From the cell containing the given text, extract its center point as (x, y) coordinate. 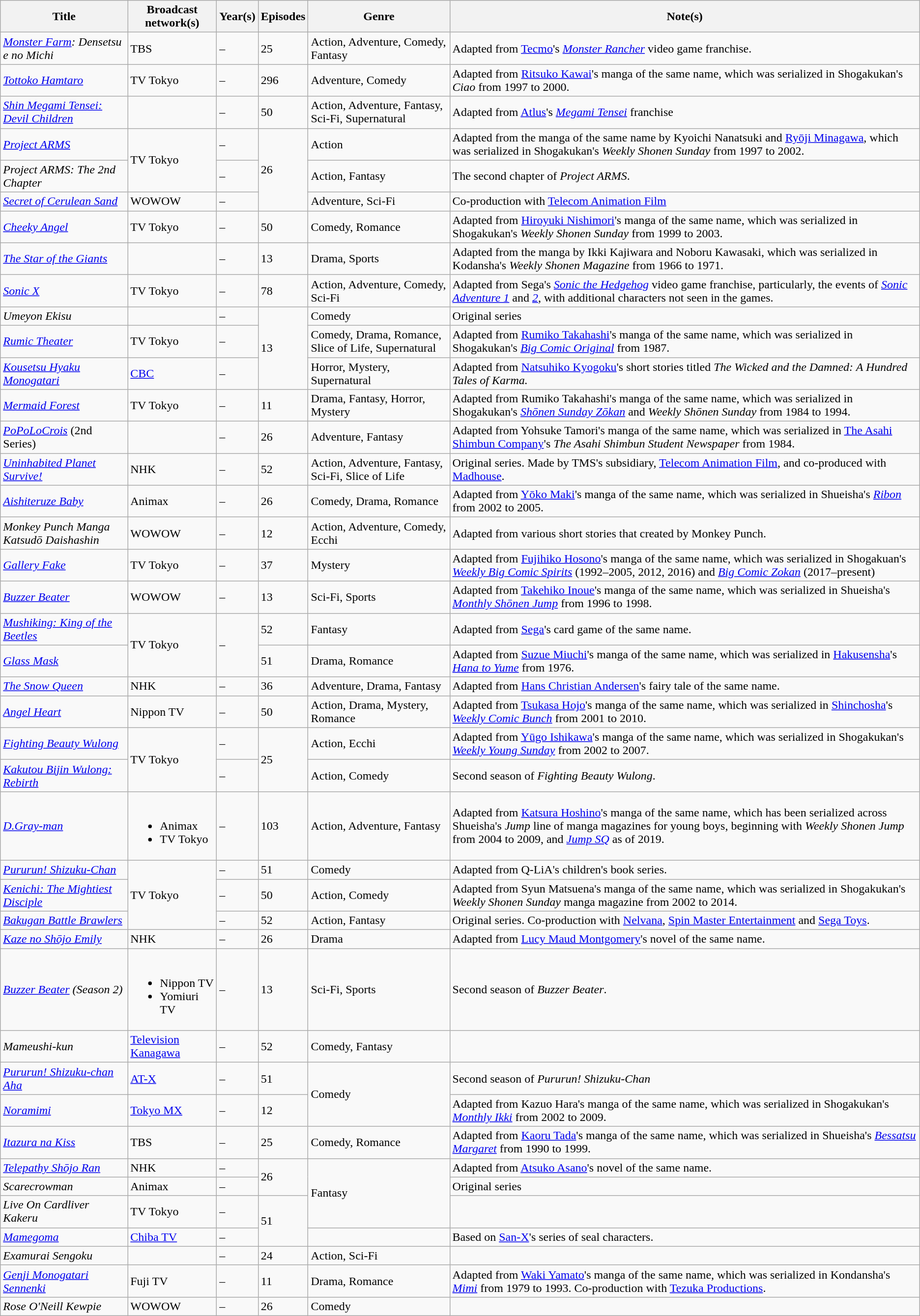
Adapted from Tecmo's Monster Rancher video game franchise. (685, 48)
The Snow Queen (64, 686)
36 (283, 686)
Drama (379, 939)
Angel Heart (64, 711)
Adapted from Ritsuko Kawai's manga of the same name, which was serialized in Shogakukan's Ciao from 1997 to 2000. (685, 81)
78 (283, 291)
AnimaxTV Tokyo (172, 826)
Project ARMS (64, 144)
Second season of Pururun! Shizuku-Chan (685, 1079)
Mushiking: King of the Beetles (64, 629)
Project ARMS: The 2nd Chapter (64, 176)
Second season of Fighting Beauty Wulong. (685, 775)
Year(s) (237, 17)
Action, Adventure, Comedy, Fantasy (379, 48)
Umeyon Ekisu (64, 316)
Adapted from Tsukasa Hojo's manga of the same name, which was serialized in Shinchosha's Weekly Comic Bunch from 2001 to 2010. (685, 711)
Adapted from Hiroyuki Nishimori's manga of the same name, which was serialized in Shogakukan's Weekly Shonen Sunday from 1999 to 2003. (685, 227)
Kaze no Shōjo Emily (64, 939)
Comedy, Drama, Romance (379, 501)
Adapted from Yōko Maki's manga of the same name, which was serialized in Shueisha's Ribon from 2002 to 2005. (685, 501)
Nippon TV (172, 711)
Drama, Sports (379, 258)
Adapted from Kazuo Hara's manga of the same name, which was serialized in Shogakukan's Monthly Ikki from 2002 to 2009. (685, 1110)
Action, Adventure, Comedy, Sci-Fi (379, 291)
Nippon TVYomiuri TV (172, 989)
Action (379, 144)
Based on San-X's series of seal characters. (685, 1237)
Shin Megami Tensei: Devil Children (64, 112)
Drama, Fantasy, Horror, Mystery (379, 406)
Adapted from Atsuko Asano's novel of the same name. (685, 1168)
Itazura na Kiss (64, 1143)
Co-production with Telecom Animation Film (685, 201)
Adventure, Comedy (379, 81)
24 (283, 1256)
Horror, Mystery, Supernatural (379, 373)
Uninhabited Planet Survive! (64, 470)
Adapted from Suzue Miuchi's manga of the same name, which was serialized in Hakusensha's Hana to Yume from 1976. (685, 661)
The second chapter of Project ARMS. (685, 176)
Adapted from Sega's card game of the same name. (685, 629)
Glass Mask (64, 661)
Action, Adventure, Comedy, Ecchi (379, 533)
Adapted from Takehiko Inoue's manga of the same name, which was serialized in Shueisha's Monthly Shōnen Jump from 1996 to 1998. (685, 597)
Adapted from Rumiko Takahashi's manga of the same name, which was serialized in Shogakukan's Big Comic Original from 1987. (685, 341)
Action, Adventure, Fantasy, Sci-Fi, Supernatural (379, 112)
Sonic X (64, 291)
Adapted from Syun Matsuena's manga of the same name, which was serialized in Shogakukan's Weekly Shonen Sunday manga magazine from 2002 to 2014. (685, 895)
Television Kanagawa (172, 1046)
103 (283, 826)
Cheeky Angel (64, 227)
Live On Cardliver Kakeru (64, 1211)
Genre (379, 17)
Monkey Punch Manga Katsudō Daishashin (64, 533)
Original series. Co-production with Nelvana, Spin Master Entertainment and Sega Toys. (685, 921)
37 (283, 565)
Pururun! Shizuku-Chan (64, 869)
D.Gray-man (64, 826)
Bakugan Battle Brawlers (64, 921)
Rumic Theater (64, 341)
Title (64, 17)
Original series. Made by TMS's subsidiary, Telecom Animation Film, and co-produced with Madhouse. (685, 470)
Adapted from Hans Christian Andersen's fairy tale of the same name. (685, 686)
Mamegoma (64, 1237)
Broadcast network(s) (172, 17)
The Star of the Giants (64, 258)
Comedy, Fantasy (379, 1046)
Examurai Sengoku (64, 1256)
Adapted from Yūgo Ishikawa's manga of the same name, which was serialized in Shogakukan's Weekly Young Sunday from 2002 to 2007. (685, 744)
Noramimi (64, 1110)
Action, Drama, Mystery, Romance (379, 711)
Adapted from Kaoru Tada's manga of the same name, which was serialized in Shueisha's Bessatsu Margaret from 1990 to 1999. (685, 1143)
Aishiteruze Baby (64, 501)
Comedy, Drama, Romance, Slice of Life, Supernatural (379, 341)
Fighting Beauty Wulong (64, 744)
Action, Adventure, Fantasy (379, 826)
Kousetsu Hyaku Monogatari (64, 373)
Adapted from Natsuhiko Kyogoku's short stories titled The Wicked and the Damned: A Hundred Tales of Karma. (685, 373)
Monster Farm: Densetsu e no Michi (64, 48)
Chiba TV (172, 1237)
PoPoLoCrois (2nd Series) (64, 437)
CBC (172, 373)
Buzzer Beater (64, 597)
Tottoko Hamtaro (64, 81)
AT-X (172, 1079)
Tokyo MX (172, 1110)
Telepathy Shōjo Ran (64, 1168)
Adapted from Atlus's Megami Tensei franchise (685, 112)
Secret of Cerulean Sand (64, 201)
Buzzer Beater (Season 2) (64, 989)
Gallery Fake (64, 565)
Episodes (283, 17)
Mystery (379, 565)
Action, Ecchi (379, 744)
Adapted from Waki Yamato's manga of the same name, which was serialized in Kondansha's Mimi from 1979 to 1993. Co-production with Tezuka Productions. (685, 1281)
Action, Sci-Fi (379, 1256)
Adapted from Lucy Maud Montgomery's novel of the same name. (685, 939)
Kenichi: The Mightiest Disciple (64, 895)
Adventure, Sci-Fi (379, 201)
Adapted from various short stories that created by Monkey Punch. (685, 533)
Rose O'Neill Kewpie (64, 1306)
Action, Adventure, Fantasy, Sci-Fi, Slice of Life (379, 470)
Pururun! Shizuku-chan Aha (64, 1079)
Genji Monogatari Sennenki (64, 1281)
Mermaid Forest (64, 406)
Kakutou Bijin Wulong: Rebirth (64, 775)
296 (283, 81)
Adventure, Fantasy (379, 437)
Mameushi-kun (64, 1046)
Adapted from the manga by Ikki Kajiwara and Noboru Kawasaki, which was serialized in Kodansha's Weekly Shonen Magazine from 1966 to 1971. (685, 258)
Note(s) (685, 17)
Scarecrowman (64, 1186)
Adapted from Q-LiA's children's book series. (685, 869)
Adventure, Drama, Fantasy (379, 686)
Second season of Buzzer Beater. (685, 989)
Fuji TV (172, 1281)
